Provide the [X, Y] coordinate of the cell's center where the given text is located.  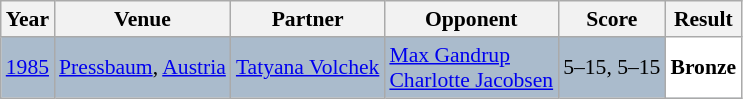
Opponent [471, 19]
Score [612, 19]
Partner [308, 19]
Year [28, 19]
Venue [142, 19]
5–15, 5–15 [612, 68]
Result [703, 19]
Bronze [703, 68]
Tatyana Volchek [308, 68]
Pressbaum, Austria [142, 68]
1985 [28, 68]
Max Gandrup Charlotte Jacobsen [471, 68]
